Determine the (x, y) coordinate at the center of the cell enclosing the given text.  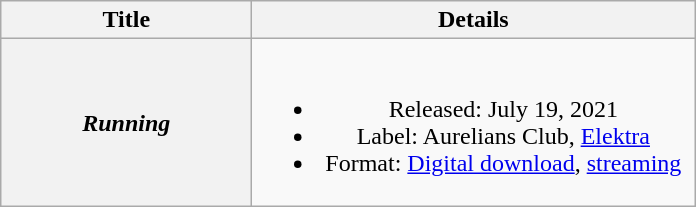
Title (126, 20)
Released: July 19, 2021Label: Aurelians Club, ElektraFormat: Digital download, streaming (474, 122)
Details (474, 20)
Running (126, 122)
